Return the [x, y] coordinate for the center point of the cell that contains the specified text.  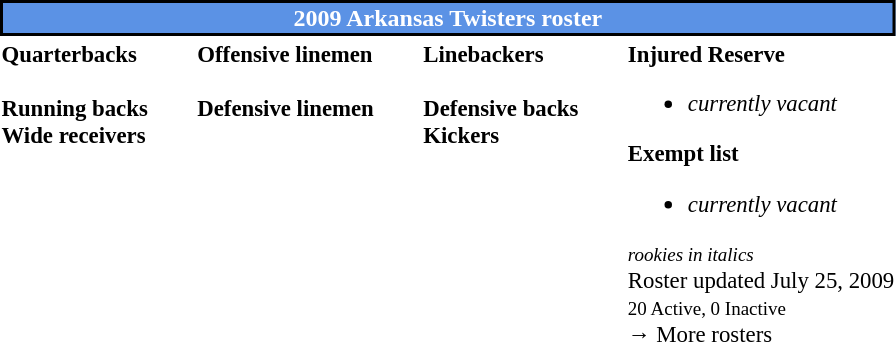
2009 Arkansas Twisters roster [448, 18]
